Identify which cell holds the provided text, then report its [x, y] central coordinate. 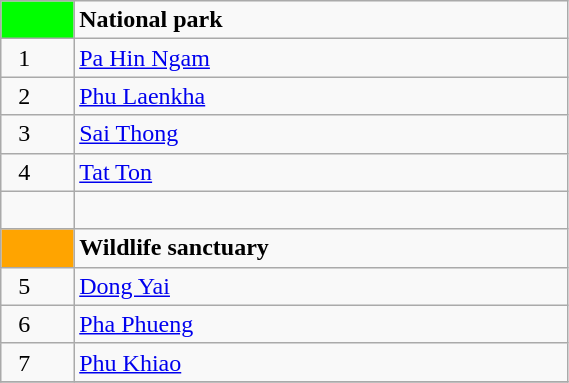
Tat Ton [321, 172]
6 [38, 324]
1 [38, 58]
5 [38, 286]
Dong Yai [321, 286]
Sai Thong [321, 134]
Phu Laenkha [321, 96]
Pha Phueng [321, 324]
Phu Khiao [321, 362]
4 [38, 172]
7 [38, 362]
National park [321, 20]
Wildlife sanctuary [321, 248]
Pa Hin Ngam [321, 58]
2 [38, 96]
3 [38, 134]
